Extract the [X, Y] coordinate from the center of the cell holding the provided text.  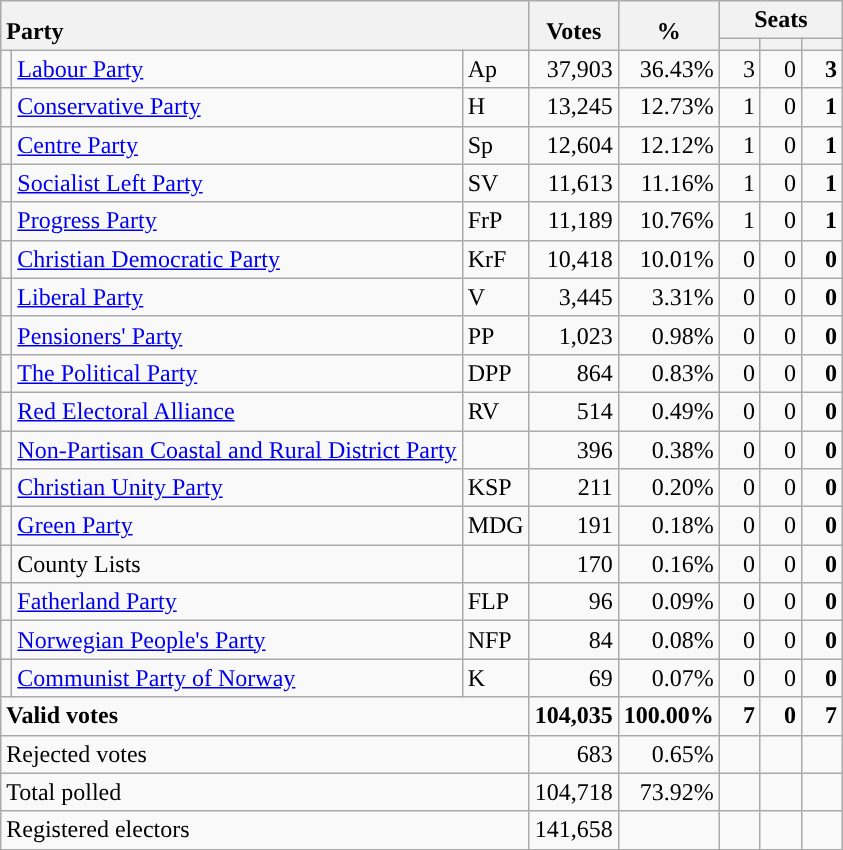
0.83% [668, 373]
NFP [496, 640]
11.16% [668, 183]
Christian Democratic Party [237, 259]
Valid votes [265, 716]
Green Party [237, 526]
Total polled [265, 792]
Fatherland Party [237, 602]
H [496, 107]
10.01% [668, 259]
13,245 [574, 107]
Seats [780, 20]
KSP [496, 488]
PP [496, 335]
Party [265, 26]
191 [574, 526]
Registered electors [265, 830]
V [496, 297]
Conservative Party [237, 107]
0.09% [668, 602]
11,613 [574, 183]
514 [574, 411]
Norwegian People's Party [237, 640]
Votes [574, 26]
Pensioners' Party [237, 335]
12.12% [668, 145]
12,604 [574, 145]
Ap [496, 69]
0.18% [668, 526]
0.65% [668, 754]
84 [574, 640]
0.98% [668, 335]
Liberal Party [237, 297]
Red Electoral Alliance [237, 411]
104,718 [574, 792]
FrP [496, 221]
KrF [496, 259]
County Lists [237, 564]
Progress Party [237, 221]
36.43% [668, 69]
RV [496, 411]
0.38% [668, 449]
396 [574, 449]
Sp [496, 145]
Rejected votes [265, 754]
3,445 [574, 297]
The Political Party [237, 373]
12.73% [668, 107]
0.49% [668, 411]
Christian Unity Party [237, 488]
100.00% [668, 716]
10,418 [574, 259]
69 [574, 678]
11,189 [574, 221]
0.16% [668, 564]
0.20% [668, 488]
Labour Party [237, 69]
0.07% [668, 678]
0.08% [668, 640]
1,023 [574, 335]
SV [496, 183]
104,035 [574, 716]
864 [574, 373]
FLP [496, 602]
211 [574, 488]
Socialist Left Party [237, 183]
Non-Partisan Coastal and Rural District Party [237, 449]
3.31% [668, 297]
DPP [496, 373]
73.92% [668, 792]
Centre Party [237, 145]
10.76% [668, 221]
Communist Party of Norway [237, 678]
MDG [496, 526]
170 [574, 564]
K [496, 678]
96 [574, 602]
141,658 [574, 830]
37,903 [574, 69]
% [668, 26]
683 [574, 754]
